Provide the (X, Y) coordinate of the cell's center where the given text is located.  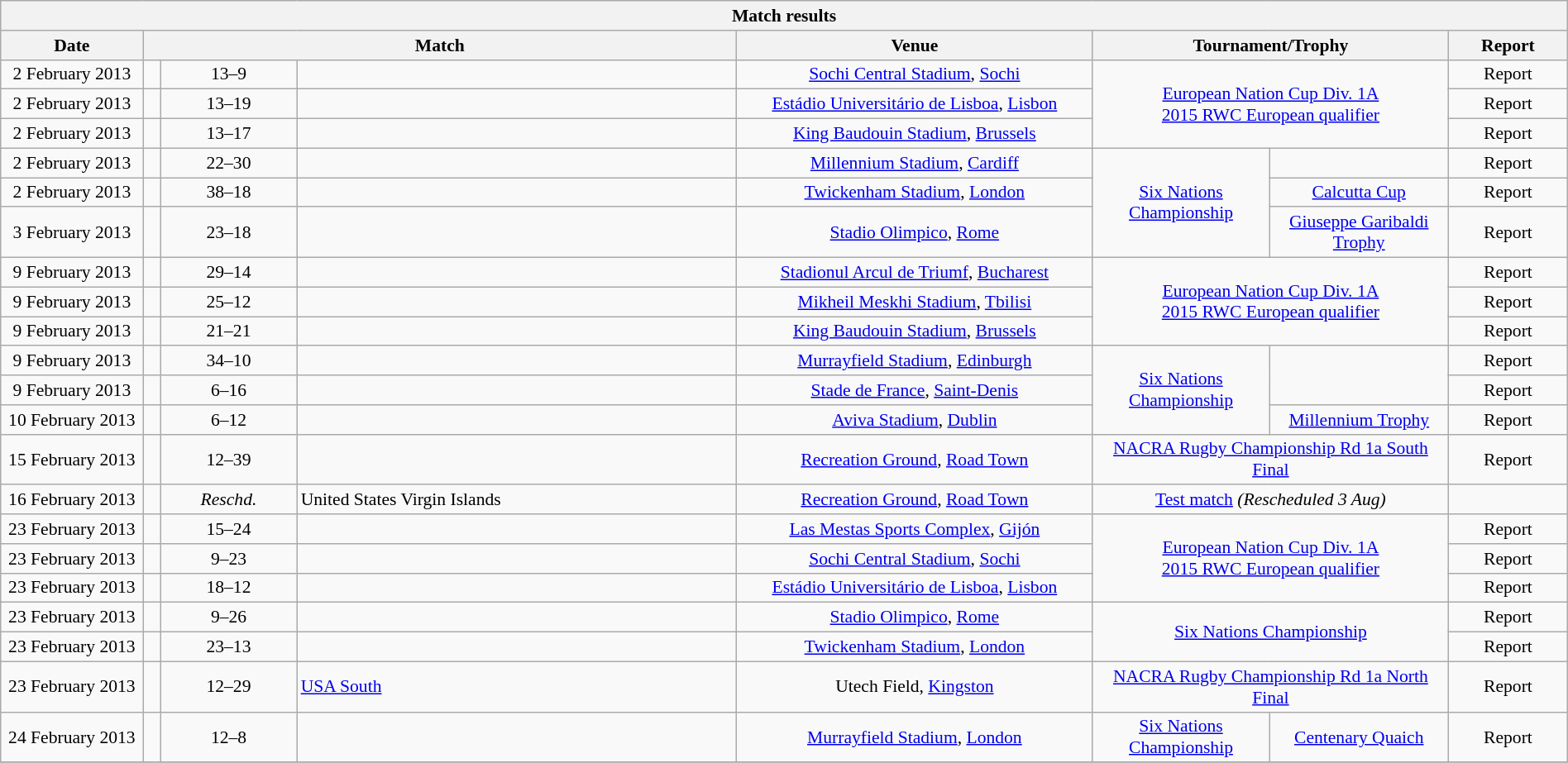
NACRA Rugby Championship Rd 1a South Final (1270, 460)
Venue (915, 45)
21–21 (228, 331)
Giuseppe Garibaldi Trophy (1360, 233)
10 February 2013 (72, 420)
Aviva Stadium, Dublin (915, 420)
23–13 (228, 647)
3 February 2013 (72, 233)
Reschd. (228, 500)
United States Virgin Islands (517, 500)
34–10 (228, 361)
22–30 (228, 163)
Date (72, 45)
Millennium Stadium, Cardiff (915, 163)
13–9 (228, 74)
Utech Field, Kingston (915, 686)
Match results (784, 16)
NACRA Rugby Championship Rd 1a North Final (1270, 686)
Tournament/Trophy (1270, 45)
Stade de France, Saint-Denis (915, 390)
18–12 (228, 588)
Murrayfield Stadium, London (915, 737)
12–8 (228, 737)
Calcutta Cup (1360, 193)
23–18 (228, 233)
38–18 (228, 193)
Murrayfield Stadium, Edinburgh (915, 361)
Centenary Quaich (1360, 737)
Mikheil Meskhi Stadium, Tbilisi (915, 302)
15–24 (228, 529)
Test match (Rescheduled 3 Aug) (1270, 500)
Stadionul Arcul de Triumf, Bucharest (915, 273)
6–16 (228, 390)
13–17 (228, 134)
9–26 (228, 618)
12–39 (228, 460)
25–12 (228, 302)
29–14 (228, 273)
6–12 (228, 420)
16 February 2013 (72, 500)
24 February 2013 (72, 737)
Las Mestas Sports Complex, Gijón (915, 529)
12–29 (228, 686)
Millennium Trophy (1360, 420)
USA South (517, 686)
Match (440, 45)
9–23 (228, 559)
15 February 2013 (72, 460)
13–19 (228, 104)
